Return [x, y] of the center of cell containing provided text 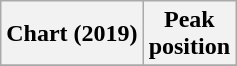
Peakposition [189, 34]
Chart (2019) [72, 34]
